Provide the [X, Y] coordinate of the cell's center where the given text is located.  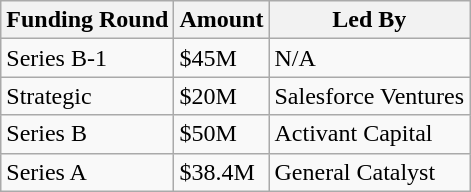
N/A [370, 58]
Strategic [88, 96]
Funding Round [88, 20]
General Catalyst [370, 172]
$50M [222, 134]
Series A [88, 172]
Amount [222, 20]
Series B-1 [88, 58]
Activant Capital [370, 134]
$20M [222, 96]
Series B [88, 134]
Led By [370, 20]
$38.4M [222, 172]
Salesforce Ventures [370, 96]
$45M [222, 58]
